For the text-containing cell, return its midpoint in [X, Y] coordinate format. 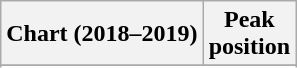
Chart (2018–2019) [102, 34]
Peakposition [249, 34]
